Return the (x, y) coordinate for the center point of the cell that contains the specified text.  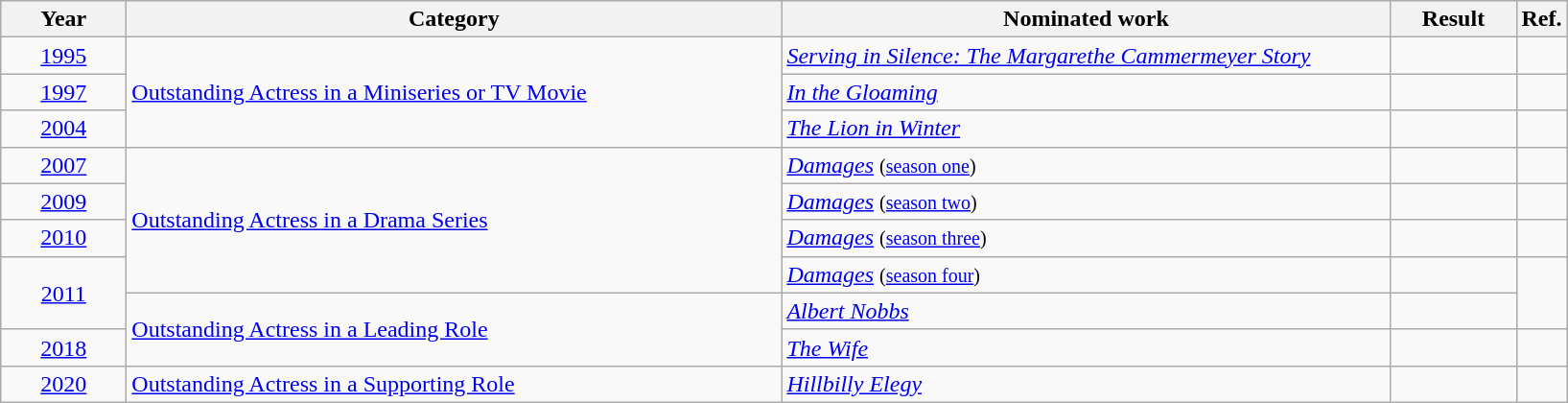
Damages (season two) (1086, 201)
In the Gloaming (1086, 92)
2020 (63, 384)
Outstanding Actress in a Leading Role (455, 329)
Albert Nobbs (1086, 311)
Serving in Silence: The Margarethe Cammermeyer Story (1086, 56)
Damages (season three) (1086, 238)
2018 (63, 347)
2011 (63, 293)
The Lion in Winter (1086, 129)
Year (63, 19)
Nominated work (1086, 19)
1997 (63, 92)
2009 (63, 201)
1995 (63, 56)
2004 (63, 129)
Hillbilly Elegy (1086, 384)
The Wife (1086, 347)
Damages (season four) (1086, 274)
Result (1454, 19)
Outstanding Actress in a Miniseries or TV Movie (455, 92)
Outstanding Actress in a Supporting Role (455, 384)
2010 (63, 238)
Ref. (1542, 19)
Category (455, 19)
2007 (63, 165)
Outstanding Actress in a Drama Series (455, 220)
Damages (season one) (1086, 165)
